Pinpoint the cell where the given text exists, returning its [x, y] midpoint coordinate. 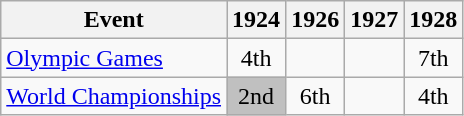
Event [114, 20]
1926 [316, 20]
Olympic Games [114, 58]
World Championships [114, 96]
6th [316, 96]
7th [434, 58]
1928 [434, 20]
2nd [256, 96]
1927 [374, 20]
1924 [256, 20]
